Scan for the cell matching the given text and deliver its (x, y) coordinate at center. 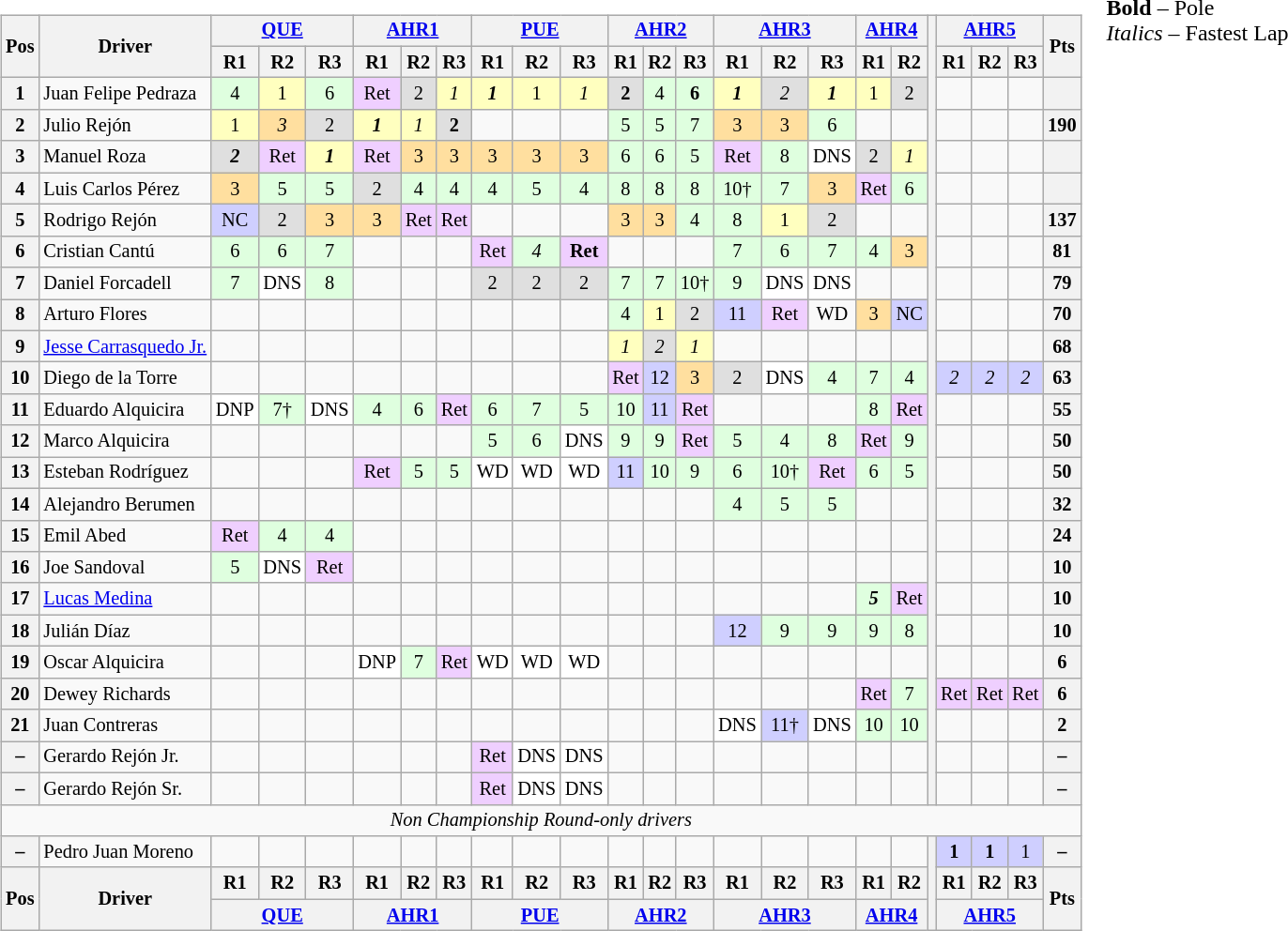
63 (1062, 378)
Marco Alquicira (125, 441)
Dewey Richards (125, 694)
14 (20, 504)
Julio Rejón (125, 126)
Pedro Juan Moreno (125, 852)
16 (20, 568)
18 (20, 631)
55 (1062, 410)
Cristian Cantú (125, 252)
Joe Sandoval (125, 568)
Juan Felipe Pedraza (125, 94)
15 (20, 536)
Luis Carlos Pérez (125, 189)
19 (20, 663)
Oscar Alquicira (125, 663)
190 (1062, 126)
Rodrigo Rejón (125, 221)
Gerardo Rejón Jr. (125, 757)
7† (282, 410)
Alejandro Berumen (125, 504)
70 (1062, 315)
137 (1062, 221)
Gerardo Rejón Sr. (125, 788)
Jesse Carrasquedo Jr. (125, 346)
11† (785, 725)
Manuel Roza (125, 157)
17 (20, 599)
Diego de la Torre (125, 378)
79 (1062, 283)
Non Championship Round-only drivers (541, 820)
21 (20, 725)
Lucas Medina (125, 599)
68 (1062, 346)
Juan Contreras (125, 725)
Julián Díaz (125, 631)
81 (1062, 252)
Esteban Rodríguez (125, 473)
Emil Abed (125, 536)
Eduardo Alquicira (125, 410)
20 (20, 694)
Arturo Flores (125, 315)
Daniel Forcadell (125, 283)
13 (20, 473)
24 (1062, 536)
32 (1062, 504)
